Pinpoint the cell where the given text exists, returning its [x, y] midpoint coordinate. 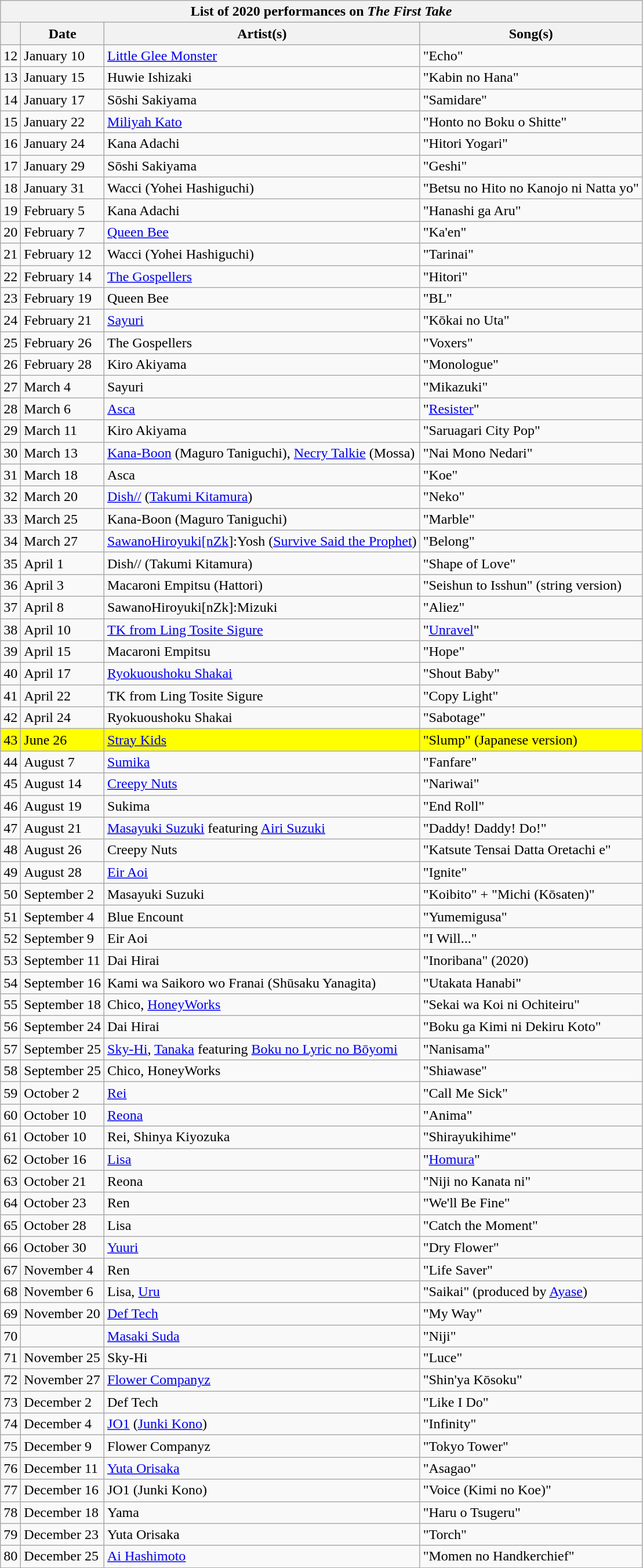
December 9 [63, 1446]
October 2 [63, 1093]
Rei, Shinya Kiyozuka [262, 1137]
March 11 [63, 431]
February 7 [63, 232]
Blue Encount [262, 916]
"We'll Be Fine" [531, 1203]
October 23 [63, 1203]
"Boku ga Kimi ni Dekiru Koto" [531, 1027]
January 29 [63, 166]
November 27 [63, 1380]
"Niji no Kanata ni" [531, 1181]
"Tokyo Tower" [531, 1446]
Masayuki Suzuki [262, 894]
33 [10, 519]
21 [10, 254]
Macaroni Empitsu [262, 652]
August 26 [63, 850]
February 19 [63, 299]
"Honto no Boku o Shitte" [531, 122]
"Sabotage" [531, 718]
April 10 [63, 629]
"Niji" [531, 1335]
"Utakata Hanabi" [531, 983]
"Shin'ya Kōsoku" [531, 1380]
Huwie Ishizaki [262, 78]
"Geshi" [531, 166]
February 21 [63, 321]
36 [10, 585]
"Betsu no Hito no Kanojo ni Natta yo" [531, 188]
Miliyah Kato [262, 122]
79 [10, 1534]
"Ignite" [531, 872]
"Call Me Sick" [531, 1093]
January 10 [63, 56]
January 17 [63, 100]
Artist(s) [262, 34]
53 [10, 960]
February 5 [63, 210]
42 [10, 718]
November 20 [63, 1313]
September 16 [63, 983]
Yuuri [262, 1247]
February 12 [63, 254]
"Haru o Tsugeru" [531, 1512]
"Aliez" [531, 607]
April 24 [63, 718]
61 [10, 1137]
75 [10, 1446]
Yama [262, 1512]
"Hitori Yogari" [531, 144]
"Kōkai no Uta" [531, 321]
72 [10, 1380]
"Samidare" [531, 100]
September 2 [63, 894]
March 25 [63, 519]
August 28 [63, 872]
67 [10, 1269]
February 26 [63, 343]
February 28 [63, 365]
73 [10, 1402]
"Ka'en" [531, 232]
39 [10, 652]
57 [10, 1049]
22 [10, 277]
Song(s) [531, 34]
"Torch" [531, 1534]
23 [10, 299]
Date [63, 34]
29 [10, 431]
"Saikai" (produced by Ayase) [531, 1291]
68 [10, 1291]
August 7 [63, 762]
"Kabin no Hana" [531, 78]
15 [10, 122]
"Hitori" [531, 277]
October 16 [63, 1159]
62 [10, 1159]
"Belong" [531, 541]
October 28 [63, 1225]
17 [10, 166]
March 6 [63, 409]
Lisa, Uru [262, 1291]
April 8 [63, 607]
59 [10, 1093]
30 [10, 453]
Sukima [262, 806]
69 [10, 1313]
47 [10, 828]
18 [10, 188]
March 13 [63, 453]
December 4 [63, 1424]
20 [10, 232]
Sky-Hi, Tanaka featuring Boku no Lyric no Bōyomi [262, 1049]
March 27 [63, 541]
56 [10, 1027]
March 4 [63, 387]
"Hanashi ga Aru" [531, 210]
49 [10, 872]
"Saruagari City Pop" [531, 431]
Macaroni Empitsu (Hattori) [262, 585]
Masayuki Suzuki featuring Airi Suzuki [262, 828]
Little Glee Monster [262, 56]
"Voxers" [531, 343]
April 22 [63, 696]
"Hope" [531, 652]
List of 2020 performances on The First Take [321, 12]
"Fanfare" [531, 762]
"Copy Light" [531, 696]
April 15 [63, 652]
"Luce" [531, 1358]
March 20 [63, 497]
78 [10, 1512]
Kami wa Saikoro wo Franai (Shūsaku Yanagita) [262, 983]
October 21 [63, 1181]
14 [10, 100]
Stray Kids [262, 740]
December 11 [63, 1468]
"End Roll" [531, 806]
41 [10, 696]
Sky-Hi [262, 1358]
December 18 [63, 1512]
June 26 [63, 740]
44 [10, 762]
November 25 [63, 1358]
76 [10, 1468]
"Slump" (Japanese version) [531, 740]
"Like I Do" [531, 1402]
January 15 [63, 78]
"BL" [531, 299]
52 [10, 938]
"Shirayukihime" [531, 1137]
58 [10, 1071]
54 [10, 983]
"Shiawase" [531, 1071]
24 [10, 321]
16 [10, 144]
December 25 [63, 1556]
"Shout Baby" [531, 674]
65 [10, 1225]
"Koibito" + "Michi (Kōsaten)" [531, 894]
28 [10, 409]
27 [10, 387]
"Infinity" [531, 1424]
"Sekai wa Koi ni Ochiteiru" [531, 1005]
Rei [262, 1093]
Masaki Suda [262, 1335]
April 1 [63, 563]
Ai Hashimoto [262, 1556]
December 16 [63, 1490]
"Dry Flower" [531, 1247]
77 [10, 1490]
Kana-Boon (Maguro Taniguchi), Necry Talkie (Mossa) [262, 453]
"Daddy! Daddy! Do!" [531, 828]
SawanoHiroyuki[nZk]:Yosh (Survive Said the Prophet) [262, 541]
35 [10, 563]
"Shape of Love" [531, 563]
November 6 [63, 1291]
40 [10, 674]
"Unravel" [531, 629]
60 [10, 1115]
"Life Saver" [531, 1269]
August 14 [63, 784]
"Catch the Moment" [531, 1225]
"Voice (Kimi no Koe)" [531, 1490]
26 [10, 365]
"Resister" [531, 409]
"Momen no Handkerchief" [531, 1556]
"Monologue" [531, 365]
"I Will..." [531, 938]
September 18 [63, 1005]
December 2 [63, 1402]
71 [10, 1358]
September 9 [63, 938]
25 [10, 343]
"Inoribana" (2020) [531, 960]
13 [10, 78]
August 21 [63, 828]
September 24 [63, 1027]
12 [10, 56]
63 [10, 1181]
February 14 [63, 277]
September 4 [63, 916]
48 [10, 850]
"Koe" [531, 475]
80 [10, 1556]
51 [10, 916]
37 [10, 607]
Kana-Boon (Maguro Taniguchi) [262, 519]
45 [10, 784]
January 24 [63, 144]
50 [10, 894]
34 [10, 541]
70 [10, 1335]
"Anima" [531, 1115]
"Echo" [531, 56]
"Tarinai" [531, 254]
December 23 [63, 1534]
"Marble" [531, 519]
"Yumemigusa" [531, 916]
46 [10, 806]
Sumika [262, 762]
"Asagao" [531, 1468]
"Nanisama" [531, 1049]
64 [10, 1203]
January 31 [63, 188]
August 19 [63, 806]
55 [10, 1005]
"Neko" [531, 497]
April 17 [63, 674]
66 [10, 1247]
April 3 [63, 585]
74 [10, 1424]
"My Way" [531, 1313]
January 22 [63, 122]
"Katsute Tensai Datta Oretachi e" [531, 850]
"Nariwai" [531, 784]
38 [10, 629]
March 18 [63, 475]
31 [10, 475]
"Nai Mono Nedari" [531, 453]
October 30 [63, 1247]
43 [10, 740]
"Seishun to Isshun" (string version) [531, 585]
September 11 [63, 960]
SawanoHiroyuki[nZk]:Mizuki [262, 607]
November 4 [63, 1269]
"Mikazuki" [531, 387]
"Homura" [531, 1159]
19 [10, 210]
32 [10, 497]
